Pinpoint the cell where the given text exists, returning its [X, Y] midpoint coordinate. 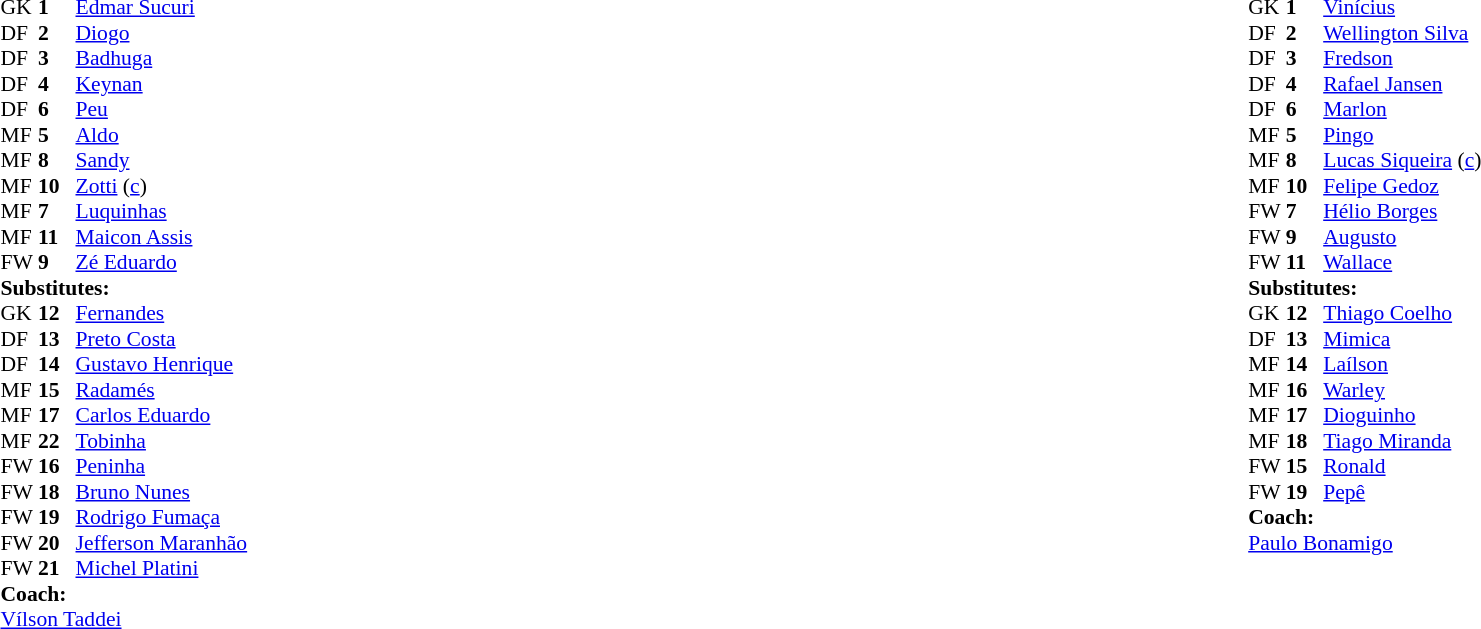
Marlon [1402, 109]
Lucas Siqueira (c) [1402, 161]
Pingo [1402, 135]
Gustavo Henrique [162, 365]
Ronald [1402, 467]
Peu [162, 109]
Carlos Eduardo [162, 415]
Hélio Borges [1402, 211]
22 [57, 441]
Wellington Silva [1402, 33]
Augusto [1402, 237]
Rafael Jansen [1402, 84]
Aldo [162, 135]
Fredson [1402, 59]
Zotti (c) [162, 186]
Maicon Assis [162, 237]
Warley [1402, 390]
Preto Costa [162, 339]
Radamés [162, 390]
Tobinha [162, 441]
Keynan [162, 84]
Diogo [162, 33]
Bruno Nunes [162, 492]
21 [57, 569]
Dioguinho [1402, 415]
Rodrigo Fumaça [162, 517]
Thiago Coelho [1402, 313]
Peninha [162, 467]
Pepê [1402, 492]
Mimica [1402, 339]
Fernandes [162, 313]
Badhuga [162, 59]
Sandy [162, 161]
Paulo Bonamigo [1364, 543]
20 [57, 543]
Laílson [1402, 365]
Felipe Gedoz [1402, 186]
Luquinhas [162, 211]
Jefferson Maranhão [162, 543]
Tiago Miranda [1402, 441]
Zé Eduardo [162, 263]
Wallace [1402, 263]
Michel Platini [162, 569]
